Determine the [X, Y] coordinate at the center of the cell enclosing the given text.  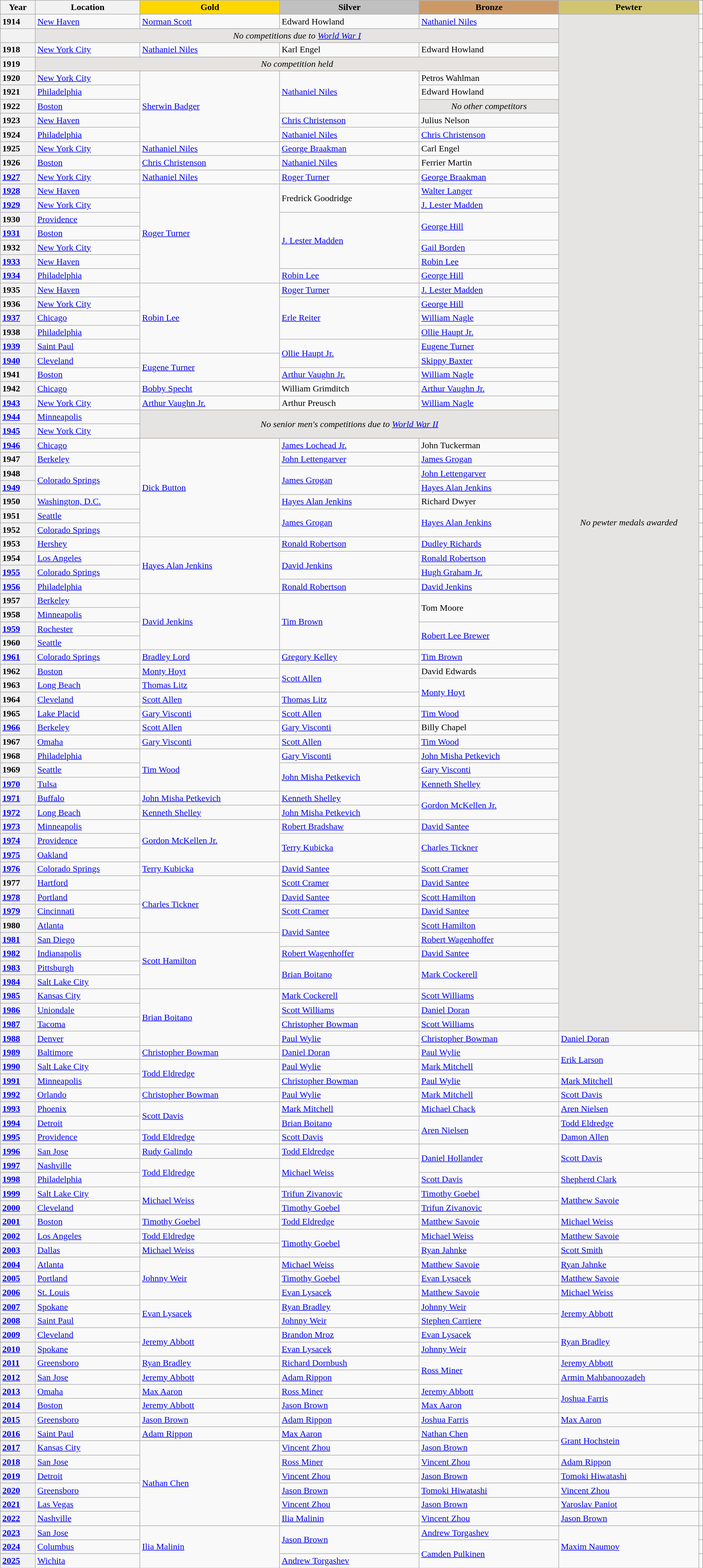
Erik Larson [629, 1059]
Location [88, 7]
Wichita [88, 1561]
2005 [18, 1278]
Lake Placid [88, 714]
Denver [88, 1038]
1987 [18, 1024]
2020 [18, 1490]
1940 [18, 360]
No competition held [297, 64]
1985 [18, 996]
2004 [18, 1264]
1947 [18, 459]
Orlando [88, 1095]
1991 [18, 1081]
Daniel Hollander [489, 1158]
1975 [18, 854]
1942 [18, 388]
Fredrick Goodridge [349, 198]
1981 [18, 939]
1962 [18, 671]
2008 [18, 1321]
1974 [18, 840]
Tom Moore [489, 607]
2010 [18, 1349]
1930 [18, 219]
1994 [18, 1123]
Armin Mahbanoozadeh [629, 1377]
Indianapolis [88, 954]
1934 [18, 276]
1982 [18, 954]
Richard Dornbush [349, 1363]
1990 [18, 1066]
Robert Bradshaw [349, 826]
Ferrier Martin [489, 163]
1929 [18, 205]
Karl Engel [349, 50]
1956 [18, 586]
John Tuckerman [489, 445]
1926 [18, 163]
2006 [18, 1292]
Gold [210, 7]
No other competitors [489, 106]
Billy Chapel [489, 728]
1964 [18, 699]
1955 [18, 572]
Camden Pulkinen [489, 1554]
Pewter [629, 7]
1958 [18, 614]
1957 [18, 600]
1986 [18, 1010]
1937 [18, 318]
1963 [18, 685]
1976 [18, 869]
1966 [18, 728]
Cincinnati [88, 911]
Arthur Preusch [349, 403]
2000 [18, 1208]
1919 [18, 64]
Robert Lee Brewer [489, 636]
Hershey [88, 544]
1920 [18, 78]
Bobby Specht [210, 388]
1968 [18, 756]
1935 [18, 290]
2003 [18, 1250]
1967 [18, 742]
Scott Smith [629, 1250]
1988 [18, 1038]
1914 [18, 22]
James Lochead Jr. [349, 445]
1928 [18, 191]
1973 [18, 826]
1933 [18, 262]
1923 [18, 120]
Washington, D.C. [88, 502]
1943 [18, 403]
1997 [18, 1165]
1983 [18, 968]
Phoenix [88, 1109]
1932 [18, 247]
Hartford [88, 883]
2022 [18, 1518]
Pittsburgh [88, 968]
Michael Chack [489, 1109]
1953 [18, 544]
1939 [18, 346]
1965 [18, 714]
2016 [18, 1434]
2015 [18, 1420]
1948 [18, 473]
Erle Reiter [349, 318]
2021 [18, 1504]
1960 [18, 643]
Maxim Naumov [629, 1547]
1959 [18, 629]
1992 [18, 1095]
1921 [18, 92]
1979 [18, 911]
Year [18, 7]
1927 [18, 177]
Carl Engel [489, 148]
Columbus [88, 1547]
2012 [18, 1377]
William Grimditch [349, 388]
1984 [18, 982]
Uniondale [88, 1010]
1949 [18, 488]
Gail Borden [489, 247]
Damon Allen [629, 1137]
1936 [18, 304]
Oakland [88, 854]
2011 [18, 1363]
Baltimore [88, 1052]
No senior men's competitions due to World War II [349, 424]
2024 [18, 1547]
Bronze [489, 7]
1922 [18, 106]
1924 [18, 134]
1971 [18, 798]
1944 [18, 417]
Rochester [88, 629]
2023 [18, 1533]
1941 [18, 374]
1977 [18, 883]
1999 [18, 1194]
2013 [18, 1391]
Petros Wahlman [489, 78]
1989 [18, 1052]
Norman Scott [210, 22]
1938 [18, 332]
1931 [18, 233]
1925 [18, 148]
2014 [18, 1405]
Rudy Galindo [210, 1151]
Sherwin Badger [210, 106]
1995 [18, 1137]
2001 [18, 1222]
St. Louis [88, 1292]
Dick Button [210, 488]
Walter Langer [489, 191]
No competitions due to World War I [297, 36]
Hugh Graham Jr. [489, 572]
San Diego [88, 939]
Tulsa [88, 784]
2007 [18, 1306]
Grant Hochstein [629, 1441]
Skippy Baxter [489, 360]
2002 [18, 1236]
Brandon Mroz [349, 1335]
1945 [18, 431]
2018 [18, 1462]
1972 [18, 812]
Las Vegas [88, 1504]
2019 [18, 1476]
Yaroslav Paniot [629, 1504]
1969 [18, 770]
Shepherd Clark [629, 1180]
1961 [18, 657]
1918 [18, 50]
Buffalo [88, 798]
Dudley Richards [489, 544]
1996 [18, 1151]
1970 [18, 784]
1946 [18, 445]
No pewter medals awarded [629, 523]
Stephen Carriere [489, 1321]
1952 [18, 530]
Dallas [88, 1250]
1950 [18, 502]
Bradley Lord [210, 657]
Silver [349, 7]
1951 [18, 516]
1954 [18, 558]
2009 [18, 1335]
2025 [18, 1561]
Julius Nelson [489, 120]
Tacoma [88, 1024]
Richard Dwyer [489, 502]
1998 [18, 1180]
1993 [18, 1109]
David Edwards [489, 671]
1978 [18, 897]
1980 [18, 925]
2017 [18, 1448]
Gregory Kelley [349, 657]
